Search for the cell housing the specified text and yield its [X, Y] center coordinate. 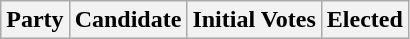
Initial Votes [254, 20]
Elected [364, 20]
Candidate [128, 20]
Party [35, 20]
